Find where the given text appears and provide that cell's center as [x, y] coordinate. 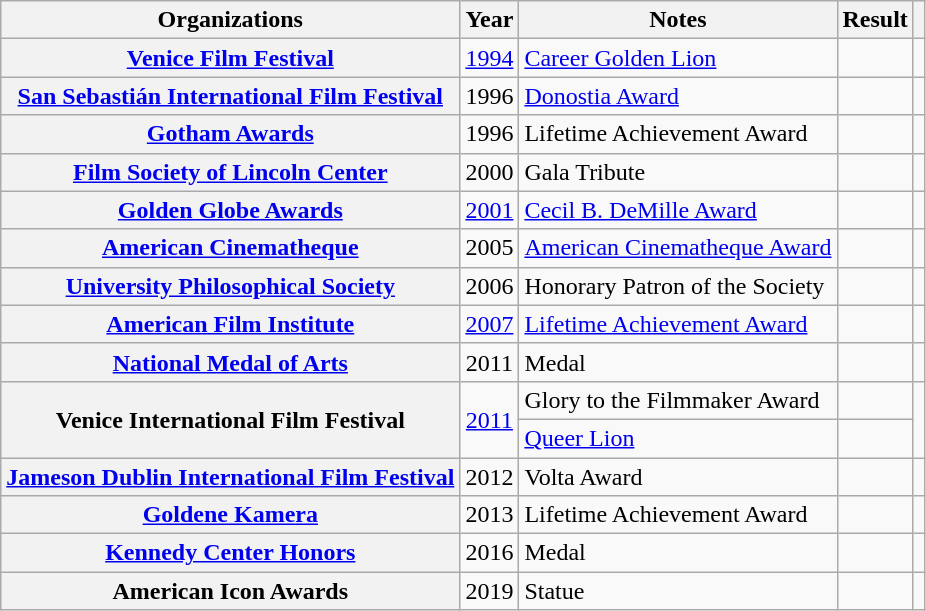
Venice Film Festival [230, 58]
Gala Tribute [678, 172]
American Cinematheque [230, 248]
Jameson Dublin International Film Festival [230, 477]
Venice International Film Festival [230, 419]
American Film Institute [230, 324]
2013 [490, 515]
Gotham Awards [230, 134]
2016 [490, 553]
Queer Lion [678, 438]
National Medal of Arts [230, 362]
Year [490, 20]
Film Society of Lincoln Center [230, 172]
Cecil B. DeMille Award [678, 210]
Result [875, 20]
Honorary Patron of the Society [678, 286]
Notes [678, 20]
San Sebastián International Film Festival [230, 96]
1994 [490, 58]
Statue [678, 591]
2000 [490, 172]
2005 [490, 248]
Career Golden Lion [678, 58]
Kennedy Center Honors [230, 553]
2006 [490, 286]
Donostia Award [678, 96]
2012 [490, 477]
2001 [490, 210]
University Philosophical Society [230, 286]
Golden Globe Awards [230, 210]
Glory to the Filmmaker Award [678, 400]
2007 [490, 324]
American Cinematheque Award [678, 248]
Organizations [230, 20]
Goldene Kamera [230, 515]
American Icon Awards [230, 591]
Volta Award [678, 477]
2019 [490, 591]
